Search for the cell housing the specified text and yield its [x, y] center coordinate. 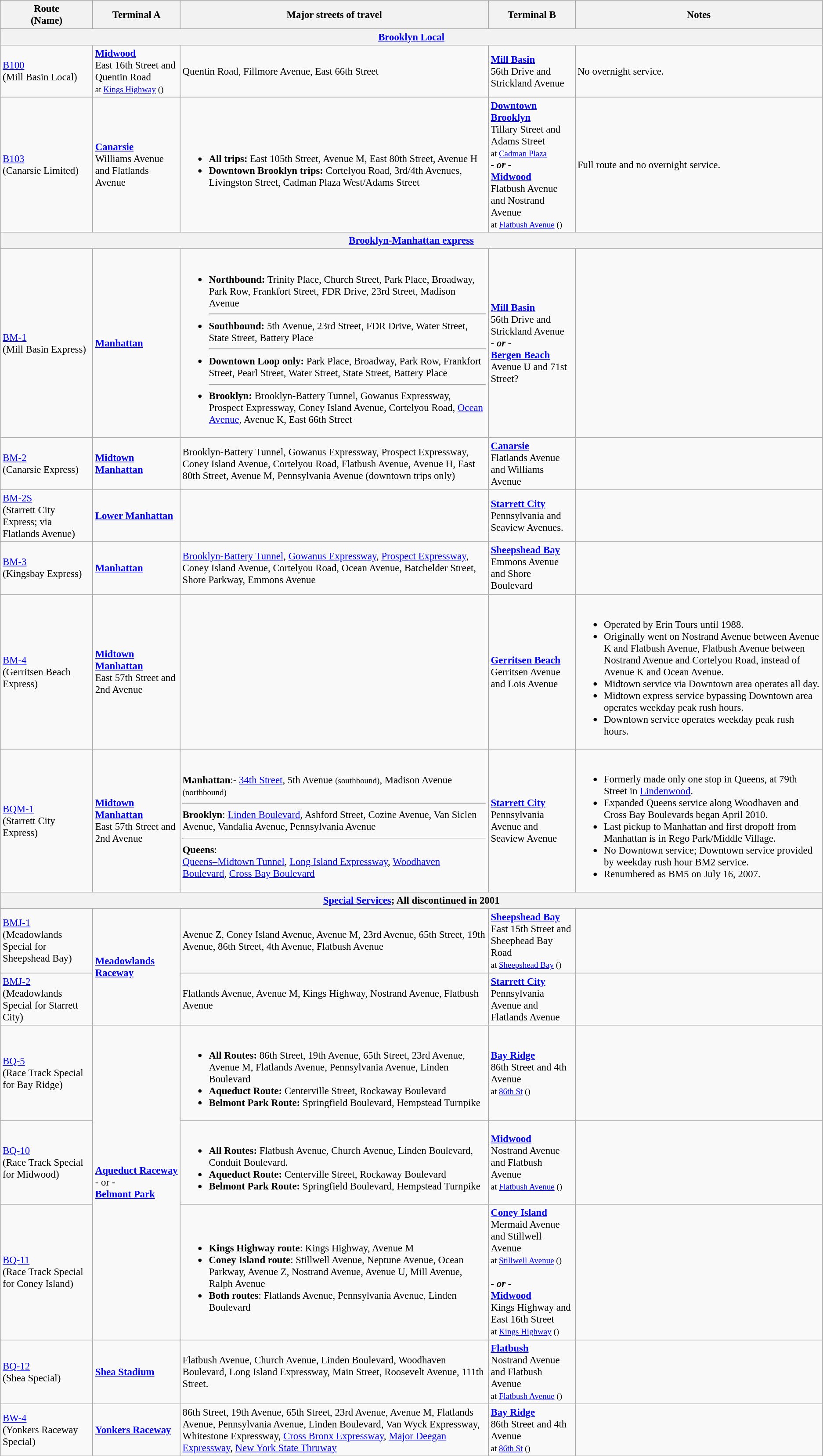
Terminal A [136, 15]
Sheepshead BayEast 15th Street and Sheephead Bay Roadat Sheepshead Bay () [531, 941]
Major streets of travel [334, 15]
B100(Mill Basin Local) [47, 71]
Flatlands Avenue, Avenue M, Kings Highway, Nostrand Avenue, Flatbush Avenue [334, 999]
FlatbushNostrand Avenue and Flatbush Avenueat Flatbush Avenue () [531, 1372]
CanarsieWilliams Avenue and Flatlands Avenue [136, 165]
BQ-10(Race Track Special for Midwood) [47, 1163]
BQ-12(Shea Special) [47, 1372]
Starrett CityPennsylvania Avenue and Flatlands Avenue [531, 999]
Yonkers Raceway [136, 1430]
Route(Name) [47, 15]
No overnight service. [699, 71]
Shea Stadium [136, 1372]
Flatbush Avenue, Church Avenue, Linden Boulevard, Woodhaven Boulevard, Long Island Expressway, Main Street, Roosevelt Avenue, 111th Street. [334, 1372]
BQ-11(Race Track Special for Coney Island) [47, 1272]
Midtown Manhattan [136, 464]
Mill Basin56th Drive and Strickland Avenue- or -Bergen BeachAvenue U and 71st Street? [531, 343]
BW-4(Yonkers Raceway Special) [47, 1430]
Notes [699, 15]
MidwoodEast 16th Street and Quentin Roadat Kings Highway () [136, 71]
MidwoodNostrand Avenue and Flatbush Avenueat Flatbush Avenue () [531, 1163]
Starrett CityPennsylvania and Seaview Avenues. [531, 516]
Brooklyn-Manhattan express [411, 241]
BM-2S(Starrett City Express; via Flatlands Avenue) [47, 516]
Coney IslandMermaid Avenue and Stillwell Avenueat Stillwell Avenue ()- or -MidwoodKings Highway and East 16th Streetat Kings Highway () [531, 1272]
BM-3(Kingsbay Express) [47, 568]
Special Services; All discontinued in 2001 [411, 901]
Lower Manhattan [136, 516]
BM-2(Canarsie Express) [47, 464]
Full route and no overnight service. [699, 165]
Gerritsen BeachGerritsen Avenue and Lois Avenue [531, 672]
BM-4(Gerritsen Beach Express) [47, 672]
Starrett CityPennsylvania Avenue and Seaview Avenue [531, 821]
Avenue Z, Coney Island Avenue, Avenue M, 23rd Avenue, 65th Street, 19th Avenue, 86th Street, 4th Avenue, Flatbush Avenue [334, 941]
B103(Canarsie Limited) [47, 165]
Quentin Road, Fillmore Avenue, East 66th Street [334, 71]
Meadowlands Raceway [136, 967]
BMJ-1(Meadowlands Special for Sheepshead Bay) [47, 941]
Brooklyn Local [411, 37]
Terminal B [531, 15]
Sheepshead BayEmmons Avenue and Shore Boulevard [531, 568]
Downtown BrooklynTillary Street and Adams Streetat Cadman Plaza- or -MidwoodFlatbush Avenue and Nostrand Avenueat Flatbush Avenue () [531, 165]
BM-1(Mill Basin Express) [47, 343]
Aqueduct Raceway- or -Belmont Park [136, 1182]
Mill Basin56th Drive and Strickland Avenue [531, 71]
BQ-5(Race Track Special for Bay Ridge) [47, 1073]
CanarsieFlatlands Avenue and Williams Avenue [531, 464]
BMJ-2(Meadowlands Special for Starrett City) [47, 999]
BQM-1(Starrett City Express) [47, 821]
